Return the (X, Y) coordinate for the center point of the cell that contains the specified text.  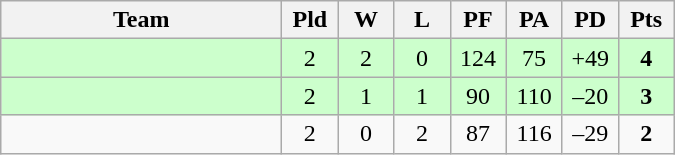
–20 (590, 96)
Pts (646, 20)
PD (590, 20)
124 (478, 58)
L (422, 20)
87 (478, 134)
90 (478, 96)
4 (646, 58)
75 (534, 58)
–29 (590, 134)
+49 (590, 58)
PF (478, 20)
3 (646, 96)
PA (534, 20)
W (366, 20)
Pld (310, 20)
110 (534, 96)
Team (142, 20)
116 (534, 134)
